Search for the cell housing the specified text and yield its [x, y] center coordinate. 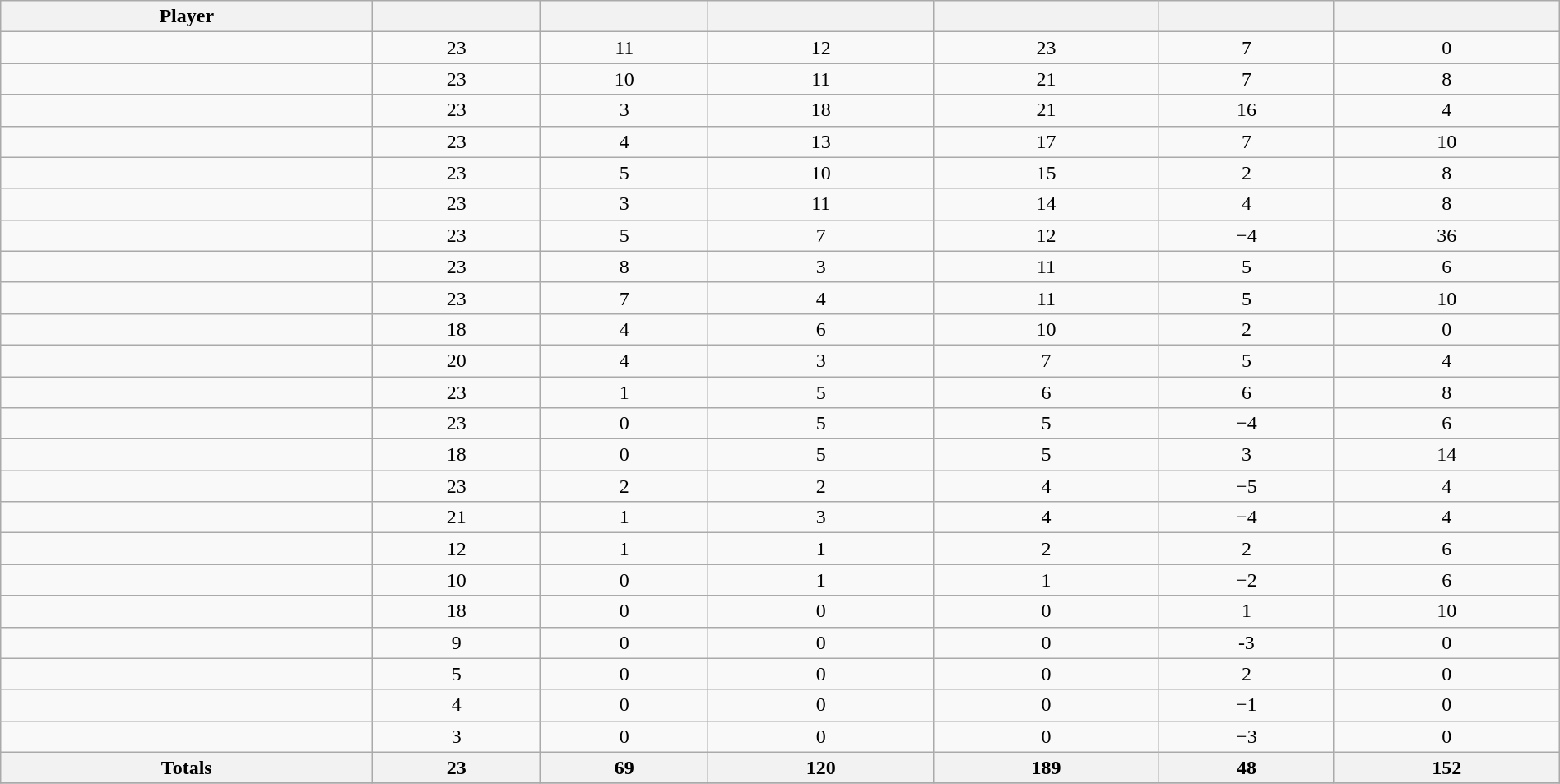
Totals [187, 768]
15 [1047, 173]
−2 [1246, 580]
36 [1446, 235]
16 [1246, 110]
152 [1446, 768]
20 [457, 360]
189 [1047, 768]
−1 [1246, 705]
-3 [1246, 643]
−3 [1246, 736]
48 [1246, 768]
13 [821, 141]
Player [187, 16]
−5 [1246, 486]
17 [1047, 141]
69 [624, 768]
9 [457, 643]
120 [821, 768]
